Identify which cell holds the provided text, then report its (X, Y) central coordinate. 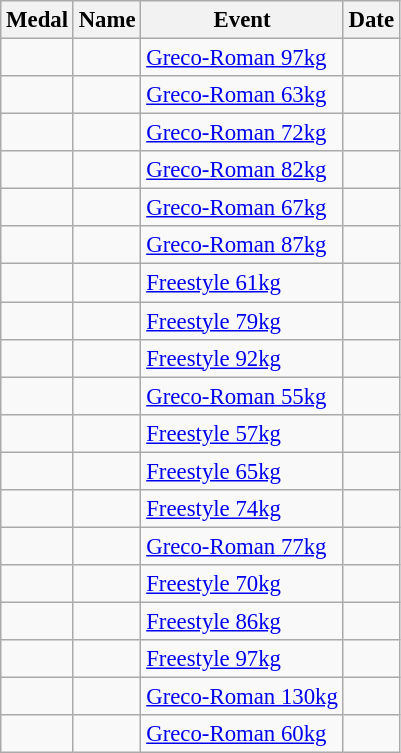
Greco-Roman 82kg (242, 170)
Event (242, 20)
Freestyle 70kg (242, 584)
Greco-Roman 77kg (242, 546)
Greco-Roman 97kg (242, 58)
Greco-Roman 60kg (242, 734)
Freestyle 86kg (242, 621)
Medal (38, 20)
Greco-Roman 130kg (242, 697)
Freestyle 74kg (242, 509)
Freestyle 97kg (242, 659)
Freestyle 79kg (242, 321)
Greco-Roman 67kg (242, 208)
Freestyle 92kg (242, 358)
Freestyle 61kg (242, 283)
Greco-Roman 63kg (242, 95)
Name (107, 20)
Greco-Roman 87kg (242, 245)
Freestyle 65kg (242, 471)
Date (371, 20)
Greco-Roman 72kg (242, 133)
Freestyle 57kg (242, 433)
Greco-Roman 55kg (242, 396)
